Capture the cell that displays the provided text and extract its [X, Y] central coordinate. 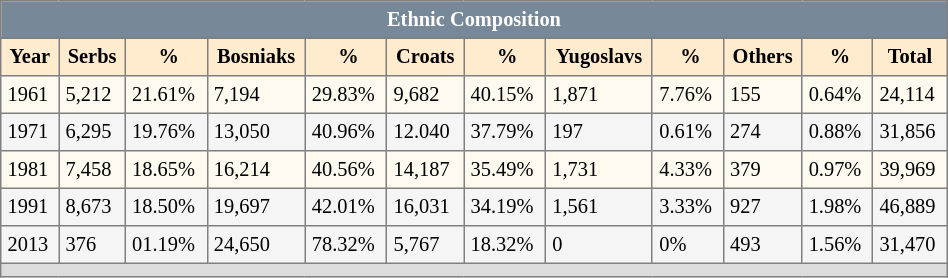
37.79% [505, 132]
1961 [30, 95]
0.88% [838, 132]
19.76% [166, 132]
376 [92, 245]
40.15% [505, 95]
29.83% [346, 95]
Serbs [92, 57]
493 [762, 245]
18.32% [505, 245]
16,214 [256, 170]
9,682 [426, 95]
6,295 [92, 132]
31,470 [910, 245]
379 [762, 170]
Ethnic Composition [474, 20]
Total [910, 57]
4.33% [688, 170]
24,650 [256, 245]
927 [762, 207]
24,114 [910, 95]
197 [598, 132]
39,969 [910, 170]
0.61% [688, 132]
1.56% [838, 245]
1,731 [598, 170]
78.32% [346, 245]
155 [762, 95]
7,458 [92, 170]
18.50% [166, 207]
0% [688, 245]
0.64% [838, 95]
5,212 [92, 95]
7.76% [688, 95]
14,187 [426, 170]
8,673 [92, 207]
1,561 [598, 207]
Croats [426, 57]
19,697 [256, 207]
46,889 [910, 207]
Year [30, 57]
16,031 [426, 207]
Yugoslavs [598, 57]
0.97% [838, 170]
1981 [30, 170]
31,856 [910, 132]
34.19% [505, 207]
1.98% [838, 207]
35.49% [505, 170]
Others [762, 57]
40.56% [346, 170]
1,871 [598, 95]
1971 [30, 132]
2013 [30, 245]
7,194 [256, 95]
274 [762, 132]
Bosniaks [256, 57]
12.040 [426, 132]
42.01% [346, 207]
18.65% [166, 170]
21.61% [166, 95]
5,767 [426, 245]
0 [598, 245]
13,050 [256, 132]
40.96% [346, 132]
1991 [30, 207]
3.33% [688, 207]
01.19% [166, 245]
